Detect which cell encompasses the target text, then output its (X, Y) center coordinate. 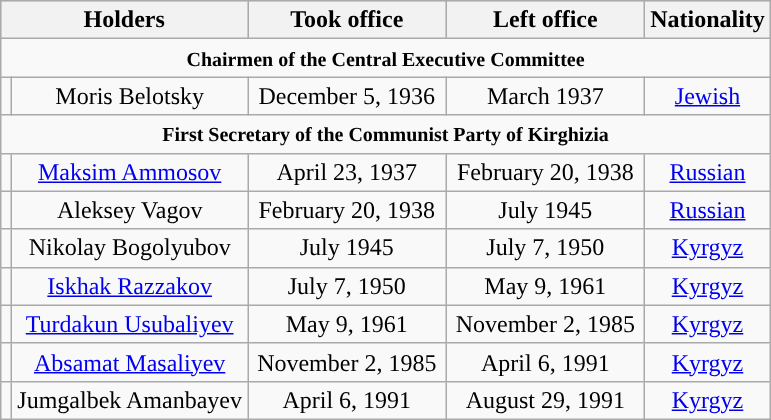
Nationality (708, 20)
Turdakun Usubaliyev (130, 324)
Nikolay Bogolyubov (130, 248)
August 29, 1991 (546, 400)
Jewish (708, 96)
Absamat Masaliyev (130, 362)
Jumgalbek Amanbayev (130, 400)
Holders (124, 20)
April 23, 1937 (348, 172)
Iskhak Razzakov (130, 286)
March 1937 (546, 96)
Maksim Ammosov (130, 172)
First Secretary of the Communist Party of Kirghizia (386, 134)
December 5, 1936 (348, 96)
Took office (348, 20)
Aleksey Vagov (130, 210)
Left office (546, 20)
Moris Belotsky (130, 96)
Chairmen of the Central Executive Committee (386, 58)
